Return [x, y] of the center of cell containing provided text 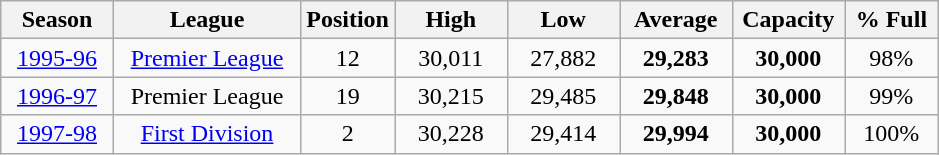
High [450, 20]
2 [348, 134]
12 [348, 58]
Season [57, 20]
Low [563, 20]
First Division [207, 134]
98% [891, 58]
99% [891, 96]
100% [891, 134]
29,848 [676, 96]
1997-98 [57, 134]
Position [348, 20]
Average [676, 20]
1995-96 [57, 58]
29,485 [563, 96]
30,011 [450, 58]
27,882 [563, 58]
29,283 [676, 58]
League [207, 20]
30,215 [450, 96]
29,414 [563, 134]
30,228 [450, 134]
% Full [891, 20]
Capacity [788, 20]
19 [348, 96]
1996-97 [57, 96]
29,994 [676, 134]
